Locate the cell with the specified text and output its [x, y] center coordinate. 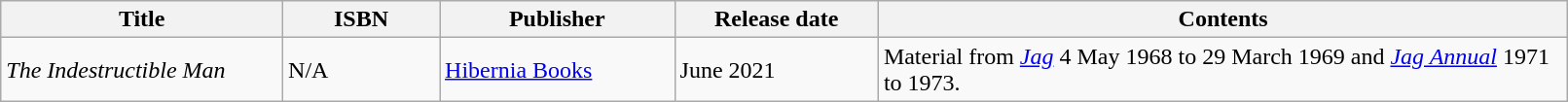
Material from Jag 4 May 1968 to 29 March 1969 and Jag Annual 1971 to 1973. [1222, 70]
Release date [777, 19]
Contents [1222, 19]
June 2021 [777, 70]
Publisher [558, 19]
N/A [362, 70]
The Indestructible Man [142, 70]
Hibernia Books [558, 70]
ISBN [362, 19]
Title [142, 19]
